Locate the cell with the specified text and output its (x, y) center coordinate. 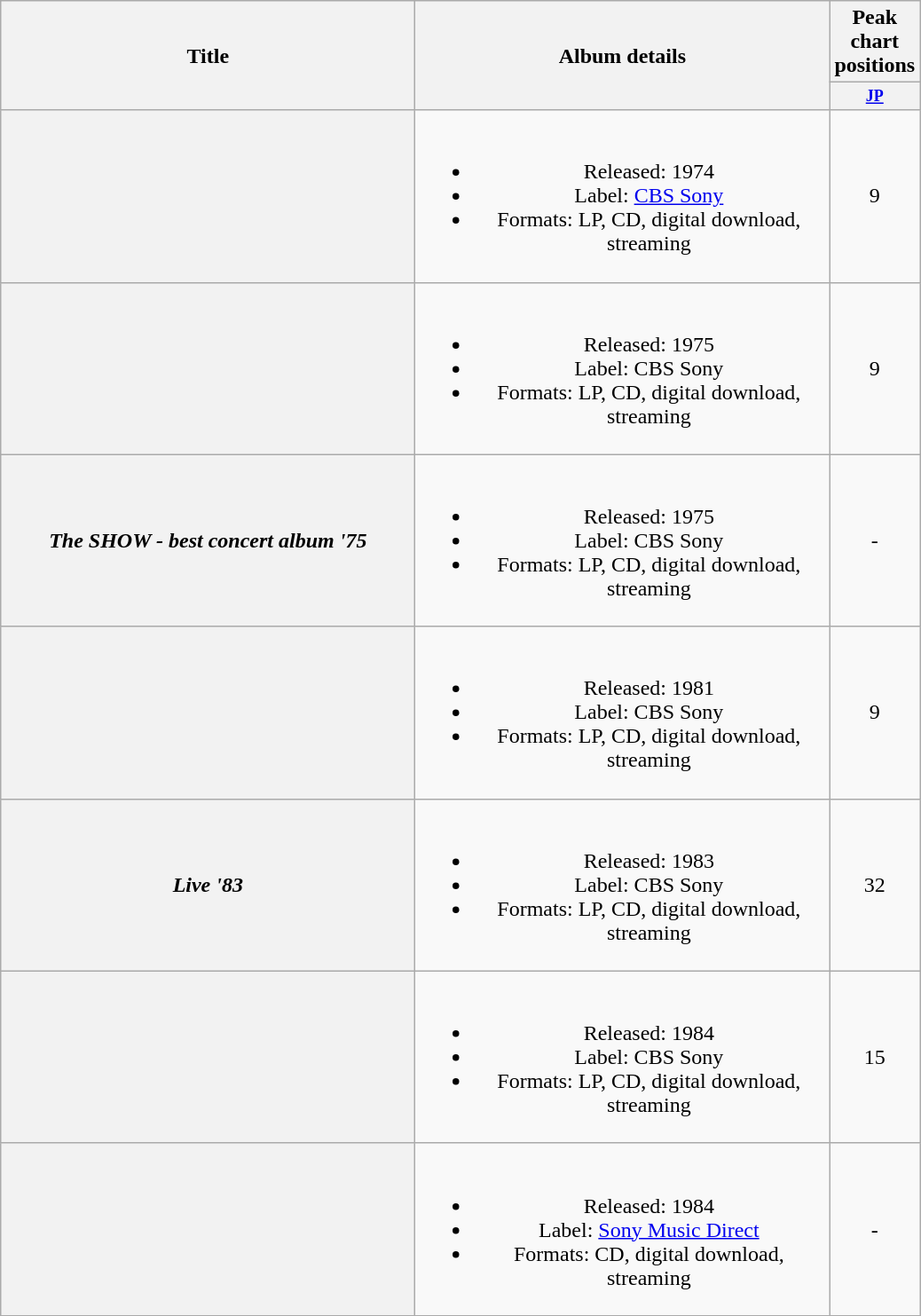
15 (875, 1057)
Released: 1981Label: CBS SonyFormats: LP, CD, digital download, streaming (623, 713)
Released: 1984Label: Sony Music DirectFormats: CD, digital download, streaming (623, 1229)
32 (875, 885)
Released: 1984Label: CBS SonyFormats: LP, CD, digital download, streaming (623, 1057)
The SHOW - best concert album '75 (208, 540)
Peak chart positions (875, 42)
Album details (623, 55)
Released: 1974Label: CBS SonyFormats: LP, CD, digital download, streaming (623, 196)
Title (208, 55)
Live '83 (208, 885)
JP (875, 96)
Released: 1983Label: CBS SonyFormats: LP, CD, digital download, streaming (623, 885)
